Determine the (x, y) coordinate at the center of the cell enclosing the given text.  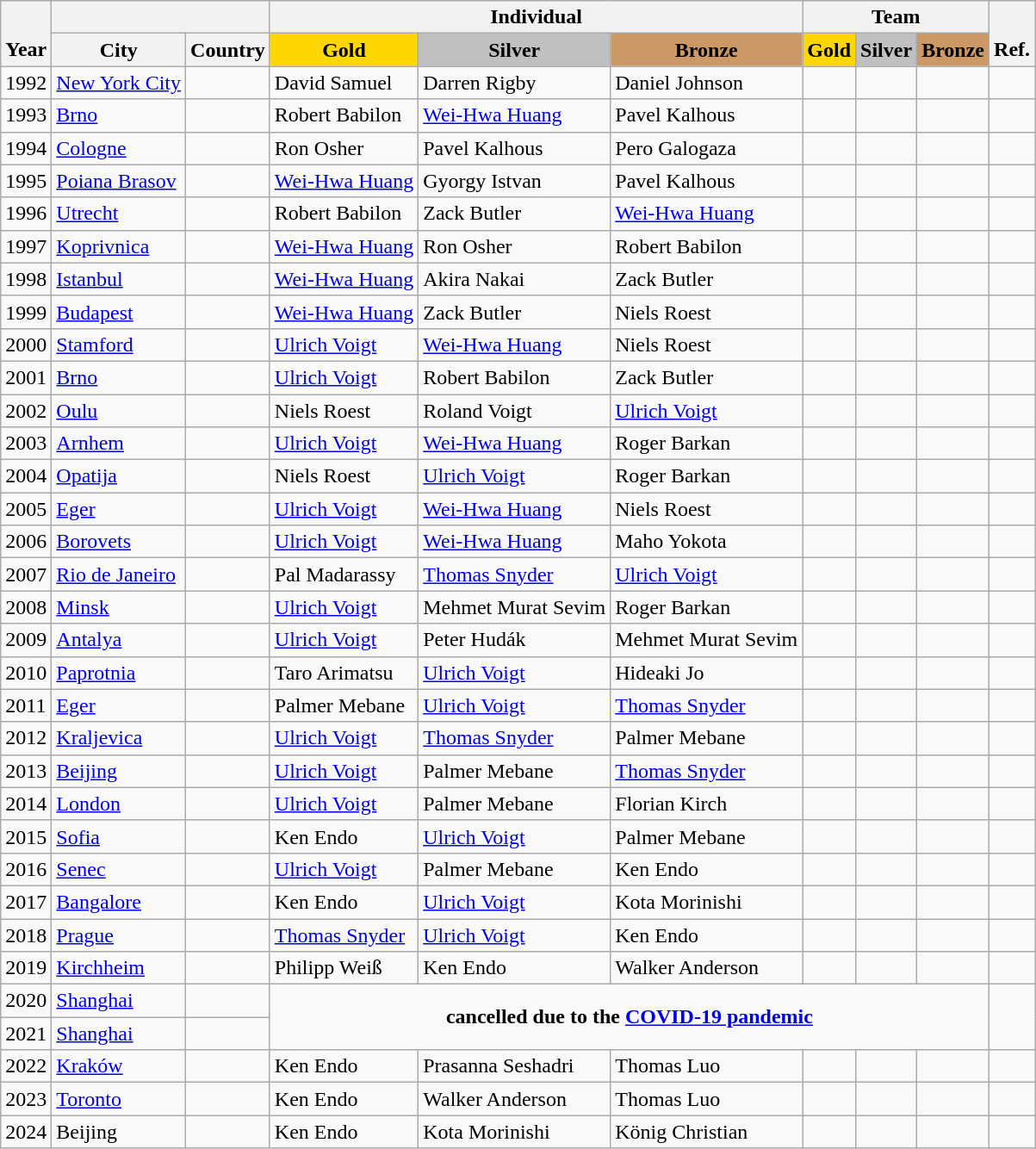
Opatija (119, 476)
Hideaki Jo (706, 673)
Ref. (1013, 50)
Senec (119, 869)
2002 (26, 411)
New York City (119, 83)
2015 (26, 836)
Florian Kirch (706, 804)
Akira Nakai (515, 279)
Budapest (119, 312)
Oulu (119, 411)
Kraljevica (119, 738)
Koprivnica (119, 246)
2019 (26, 968)
2006 (26, 542)
2003 (26, 444)
Cologne (119, 148)
Poiana Brasov (119, 181)
Pero Galogaza (706, 148)
2011 (26, 705)
Bangalore (119, 902)
2021 (26, 1034)
1993 (26, 115)
Toronto (119, 1099)
2013 (26, 771)
2018 (26, 935)
2016 (26, 869)
Roland Voigt (515, 411)
1996 (26, 214)
2012 (26, 738)
2014 (26, 804)
Antalya (119, 640)
2004 (26, 476)
2008 (26, 607)
2009 (26, 640)
1994 (26, 148)
2005 (26, 509)
König Christian (706, 1132)
Minsk (119, 607)
Pal Madarassy (344, 574)
1998 (26, 279)
Paprotnia (119, 673)
2022 (26, 1066)
Philipp Weiß (344, 968)
Taro Arimatsu (344, 673)
Daniel Johnson (706, 83)
1999 (26, 312)
Kirchheim (119, 968)
Kraków (119, 1066)
Year (26, 50)
2010 (26, 673)
Rio de Janeiro (119, 574)
2000 (26, 345)
Borovets (119, 542)
2024 (26, 1132)
London (119, 804)
Country (228, 50)
Utrecht (119, 214)
Darren Rigby (515, 83)
Maho Yokota (706, 542)
2020 (26, 1001)
Istanbul (119, 279)
2001 (26, 377)
Individual (536, 17)
Gyorgy Istvan (515, 181)
1995 (26, 181)
2007 (26, 574)
2023 (26, 1099)
Prague (119, 935)
2017 (26, 902)
City (119, 50)
1992 (26, 83)
Team (896, 17)
Prasanna Seshadri (515, 1066)
1997 (26, 246)
David Samuel (344, 83)
Sofia (119, 836)
cancelled due to the COVID-19 pandemic (629, 1017)
Stamford (119, 345)
Peter Hudák (515, 640)
Arnhem (119, 444)
